Capture the cell that displays the provided text and extract its [X, Y] central coordinate. 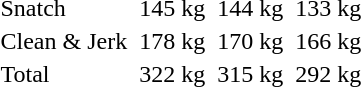
170 kg [250, 41]
178 kg [172, 41]
